Capture the cell that displays the provided text and extract its [X, Y] central coordinate. 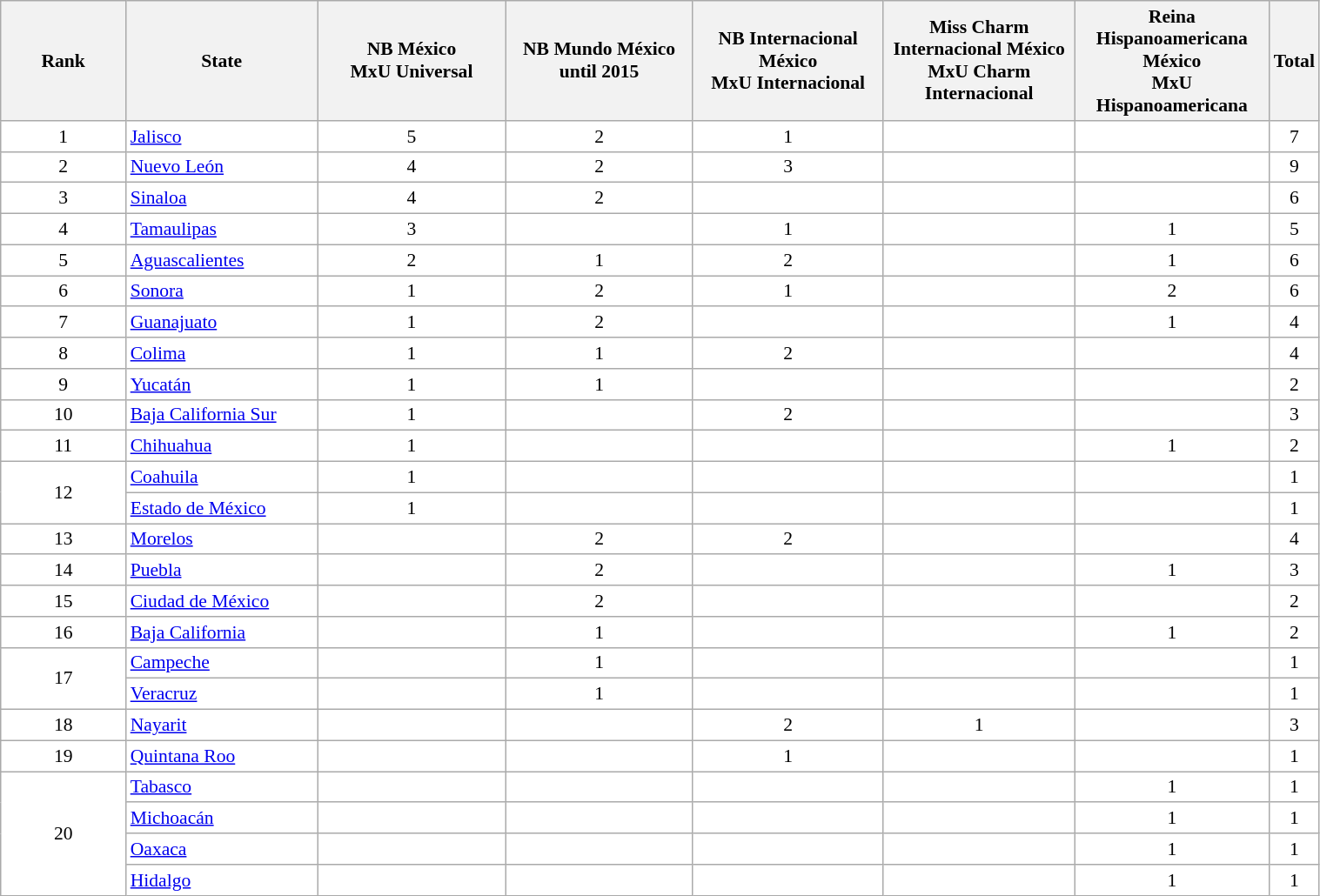
11 [64, 446]
Tabasco [222, 786]
Total [1295, 61]
Michoacán [222, 818]
14 [64, 570]
Ciudad de México [222, 601]
Campeche [222, 663]
Oaxaca [222, 849]
19 [64, 756]
Coahuila [222, 477]
Reina Hispanoamericana MéxicoMxU Hispanoamericana [1172, 61]
Morelos [222, 539]
Estado de México [222, 508]
Yucatán [222, 384]
17 [64, 679]
15 [64, 601]
20 [64, 832]
Sonora [222, 291]
Puebla [222, 570]
Hidalgo [222, 879]
10 [64, 415]
12 [64, 492]
Chihuahua [222, 446]
Quintana Roo [222, 756]
8 [64, 353]
Miss Charm Internacional MéxicoMxU Charm Internacional [979, 61]
Nayarit [222, 725]
State [222, 61]
Aguascalientes [222, 260]
Baja California [222, 632]
16 [64, 632]
Tamaulipas [222, 229]
Veracruz [222, 694]
Guanajuato [222, 322]
NB MéxicoMxU Universal [412, 61]
Nuevo León [222, 167]
Baja California Sur [222, 415]
13 [64, 539]
Sinaloa [222, 198]
18 [64, 725]
Rank [64, 61]
NB Mundo Méxicountil 2015 [599, 61]
Colima [222, 353]
NB Internacional MéxicoMxU Internacional [788, 61]
Jalisco [222, 136]
